Search for the cell housing the specified text and yield its (x, y) center coordinate. 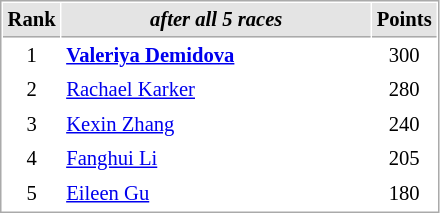
Valeriya Demidova (216, 56)
Kexin Zhang (216, 124)
Rank (32, 20)
205 (404, 158)
180 (404, 194)
280 (404, 90)
4 (32, 158)
300 (404, 56)
Eileen Gu (216, 194)
5 (32, 194)
Points (404, 20)
after all 5 races (216, 20)
1 (32, 56)
3 (32, 124)
2 (32, 90)
240 (404, 124)
Rachael Karker (216, 90)
Fanghui Li (216, 158)
